Detect which cell encompasses the target text, then output its [X, Y] center coordinate. 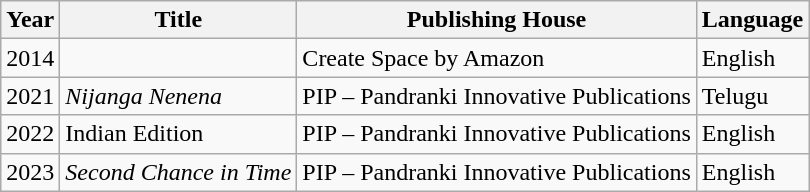
2014 [30, 58]
Create Space by Amazon [496, 58]
Telugu [752, 96]
Second Chance in Time [178, 172]
Language [752, 20]
2021 [30, 96]
Title [178, 20]
Year [30, 20]
Nijanga Nenena [178, 96]
2023 [30, 172]
Indian Edition [178, 134]
2022 [30, 134]
Publishing House [496, 20]
